Return [X, Y] of the center of cell containing provided text 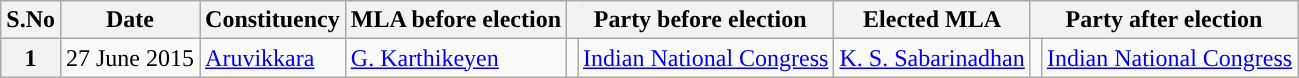
S.No [31, 20]
27 June 2015 [130, 58]
Date [130, 20]
G. Karthikeyen [456, 58]
Constituency [273, 20]
MLA before election [456, 20]
Party before election [700, 20]
1 [31, 58]
Aruvikkara [273, 58]
Elected MLA [932, 20]
K. S. Sabarinadhan [932, 58]
Party after election [1164, 20]
